Extract the [x, y] coordinate from the center of the cell holding the provided text.  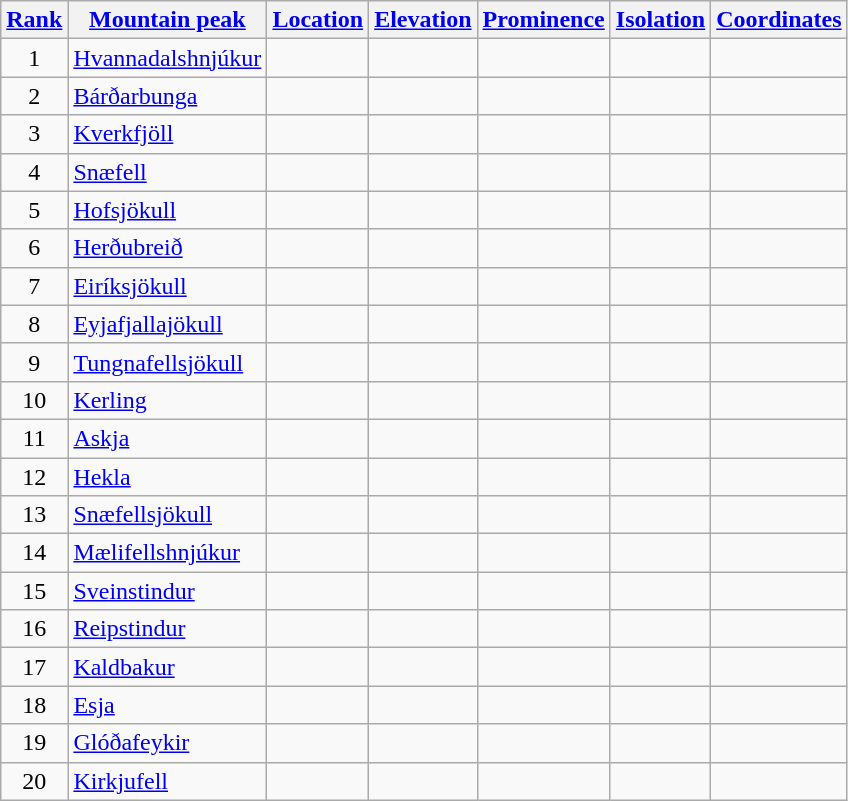
6 [34, 248]
9 [34, 362]
Prominence [544, 20]
15 [34, 591]
18 [34, 705]
Snæfellsjökull [168, 515]
Eyjafjallajökull [168, 324]
Tungnafellsjökull [168, 362]
Kaldbakur [168, 667]
19 [34, 743]
11 [34, 438]
Hekla [168, 477]
17 [34, 667]
Kirkjufell [168, 781]
12 [34, 477]
Mountain peak [168, 20]
Bárðarbunga [168, 96]
Mælifellshnjúkur [168, 553]
20 [34, 781]
Askja [168, 438]
7 [34, 286]
Eiríksjökull [168, 286]
3 [34, 134]
Hofsjökull [168, 210]
Kverkfjöll [168, 134]
Location [318, 20]
2 [34, 96]
Sveinstindur [168, 591]
Reipstindur [168, 629]
Snæfell [168, 172]
4 [34, 172]
1 [34, 58]
Herðubreið [168, 248]
13 [34, 515]
5 [34, 210]
10 [34, 400]
Esja [168, 705]
Rank [34, 20]
Glóðafeykir [168, 743]
Isolation [660, 20]
14 [34, 553]
Kerling [168, 400]
8 [34, 324]
Coordinates [779, 20]
Elevation [423, 20]
Hvannadalshnjúkur [168, 58]
16 [34, 629]
